Determine the [X, Y] coordinate at the center of the cell enclosing the given text.  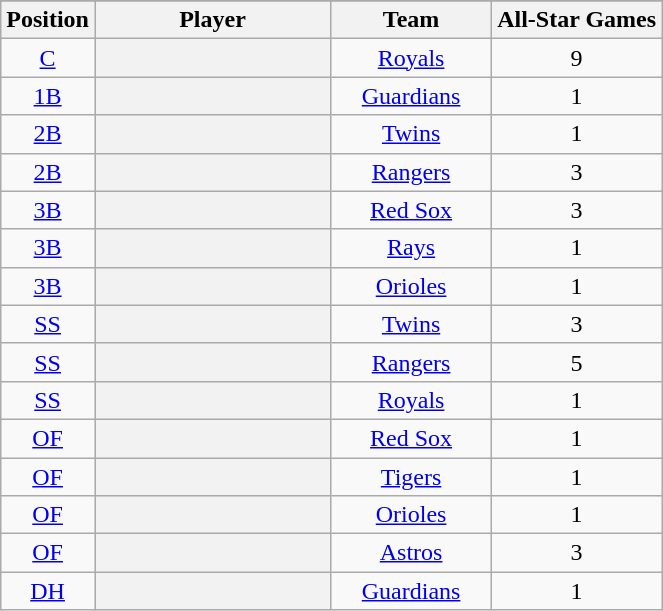
C [48, 58]
Astros [412, 553]
Position [48, 20]
DH [48, 591]
Player [212, 20]
All-Star Games [577, 20]
Tigers [412, 477]
9 [577, 58]
Team [412, 20]
5 [577, 362]
1B [48, 96]
Rays [412, 248]
